Find where the given text appears and provide that cell's center as (X, Y) coordinate. 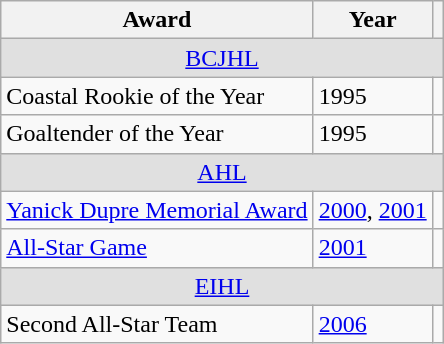
Coastal Rookie of the Year (157, 96)
EIHL (222, 286)
Second All-Star Team (157, 324)
Goaltender of the Year (157, 134)
2006 (372, 324)
AHL (222, 172)
2000, 2001 (372, 210)
2001 (372, 248)
Award (157, 20)
Yanick Dupre Memorial Award (157, 210)
BCJHL (222, 58)
Year (372, 20)
All-Star Game (157, 248)
